From the cell containing the given text, extract its center point as (X, Y) coordinate. 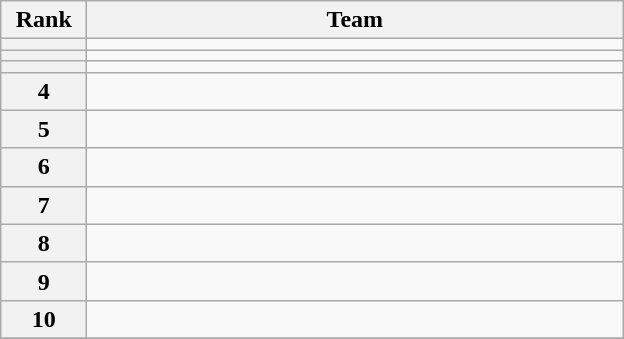
10 (44, 319)
4 (44, 91)
Team (355, 20)
Rank (44, 20)
5 (44, 129)
9 (44, 281)
6 (44, 167)
8 (44, 243)
7 (44, 205)
